Determine the (x, y) coordinate at the center of the cell enclosing the given text.  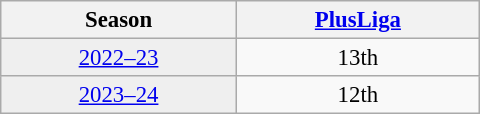
2023–24 (119, 95)
2022–23 (119, 58)
PlusLiga (358, 20)
Season (119, 20)
13th (358, 58)
12th (358, 95)
